Locate the cell with the specified text and output its [x, y] center coordinate. 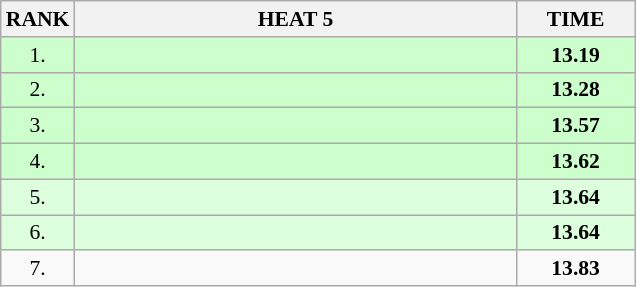
13.62 [576, 162]
3. [38, 126]
13.83 [576, 269]
1. [38, 55]
6. [38, 233]
TIME [576, 19]
4. [38, 162]
7. [38, 269]
13.57 [576, 126]
13.28 [576, 90]
5. [38, 197]
2. [38, 90]
HEAT 5 [295, 19]
RANK [38, 19]
13.19 [576, 55]
